Pinpoint the cell where the given text exists, returning its (x, y) midpoint coordinate. 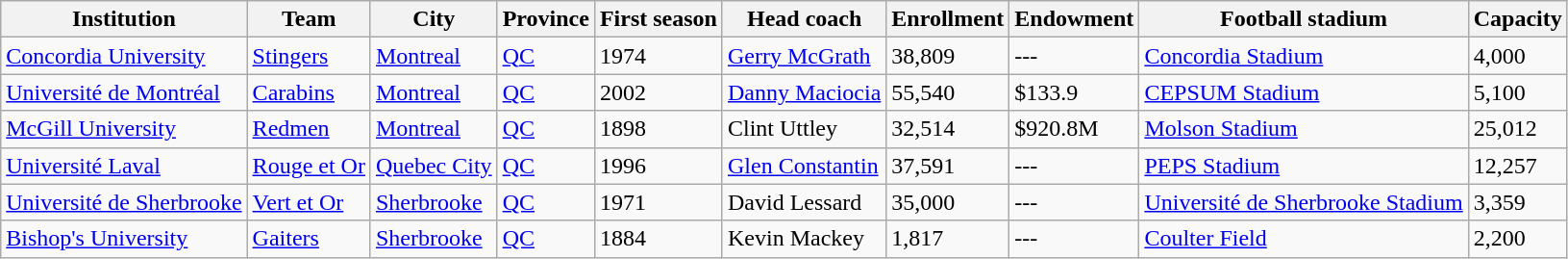
Vert et Or (309, 202)
Molson Stadium (1304, 129)
Province (546, 19)
Danny Maciocia (804, 92)
Concordia Stadium (1304, 56)
Clint Uttley (804, 129)
1996 (658, 166)
Quebec City (434, 166)
2002 (658, 92)
Football stadium (1304, 19)
First season (658, 19)
38,809 (948, 56)
City (434, 19)
Kevin Mackey (804, 239)
Capacity (1517, 19)
Stingers (309, 56)
Head coach (804, 19)
Gerry McGrath (804, 56)
25,012 (1517, 129)
Concordia University (124, 56)
Team (309, 19)
2,200 (1517, 239)
37,591 (948, 166)
5,100 (1517, 92)
55,540 (948, 92)
Université de Montréal (124, 92)
$920.8M (1075, 129)
CEPSUM Stadium (1304, 92)
32,514 (948, 129)
Glen Constantin (804, 166)
David Lessard (804, 202)
$133.9 (1075, 92)
3,359 (1517, 202)
1884 (658, 239)
1,817 (948, 239)
Carabins (309, 92)
Université Laval (124, 166)
1971 (658, 202)
35,000 (948, 202)
4,000 (1517, 56)
Institution (124, 19)
1898 (658, 129)
Gaiters (309, 239)
Rouge et Or (309, 166)
12,257 (1517, 166)
Bishop's University (124, 239)
1974 (658, 56)
Université de Sherbrooke Stadium (1304, 202)
Coulter Field (1304, 239)
Université de Sherbrooke (124, 202)
Enrollment (948, 19)
McGill University (124, 129)
Redmen (309, 129)
PEPS Stadium (1304, 166)
Endowment (1075, 19)
